Detect which cell encompasses the target text, then output its (X, Y) center coordinate. 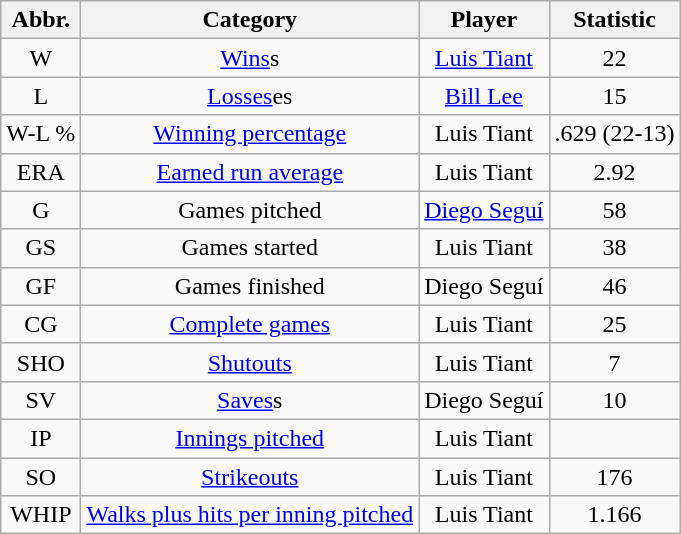
Strikeouts (250, 477)
CG (41, 324)
IP (41, 438)
Category (250, 20)
1.166 (614, 515)
Shutouts (250, 362)
Bill Lee (484, 96)
7 (614, 362)
Winning percentage (250, 134)
Innings pitched (250, 438)
38 (614, 248)
SV (41, 400)
Walks plus hits per inning pitched (250, 515)
Games pitched (250, 210)
W (41, 58)
25 (614, 324)
GF (41, 286)
2.92 (614, 172)
176 (614, 477)
46 (614, 286)
ERA (41, 172)
.629 (22-13) (614, 134)
WHIP (41, 515)
Winss (250, 58)
58 (614, 210)
G (41, 210)
L (41, 96)
Statistic (614, 20)
Player (484, 20)
Losseses (250, 96)
Games started (250, 248)
10 (614, 400)
22 (614, 58)
Complete games (250, 324)
Earned run average (250, 172)
Savess (250, 400)
15 (614, 96)
SO (41, 477)
SHO (41, 362)
W-L % (41, 134)
GS (41, 248)
Games finished (250, 286)
Abbr. (41, 20)
